Locate the cell with the specified text and output its (X, Y) center coordinate. 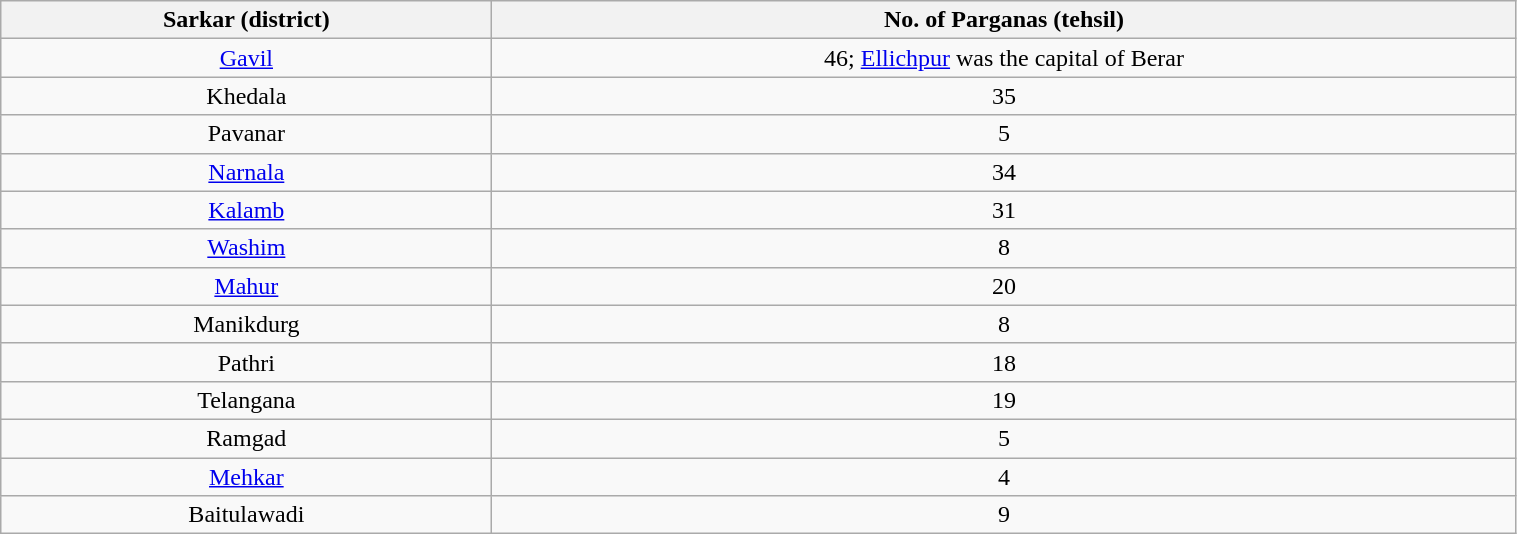
No. of Parganas (tehsil) (1004, 20)
Baitulawadi (246, 515)
Kalamb (246, 210)
Khedala (246, 96)
Ramgad (246, 438)
Sarkar (district) (246, 20)
35 (1004, 96)
Mahur (246, 286)
Washim (246, 248)
9 (1004, 515)
4 (1004, 477)
Pavanar (246, 134)
Narnala (246, 172)
Manikdurg (246, 324)
18 (1004, 362)
19 (1004, 400)
34 (1004, 172)
31 (1004, 210)
Gavil (246, 58)
20 (1004, 286)
Mehkar (246, 477)
46; Ellichpur was the capital of Berar (1004, 58)
Pathri (246, 362)
Telangana (246, 400)
